Return the (x, y) coordinate for the center point of the cell that contains the specified text.  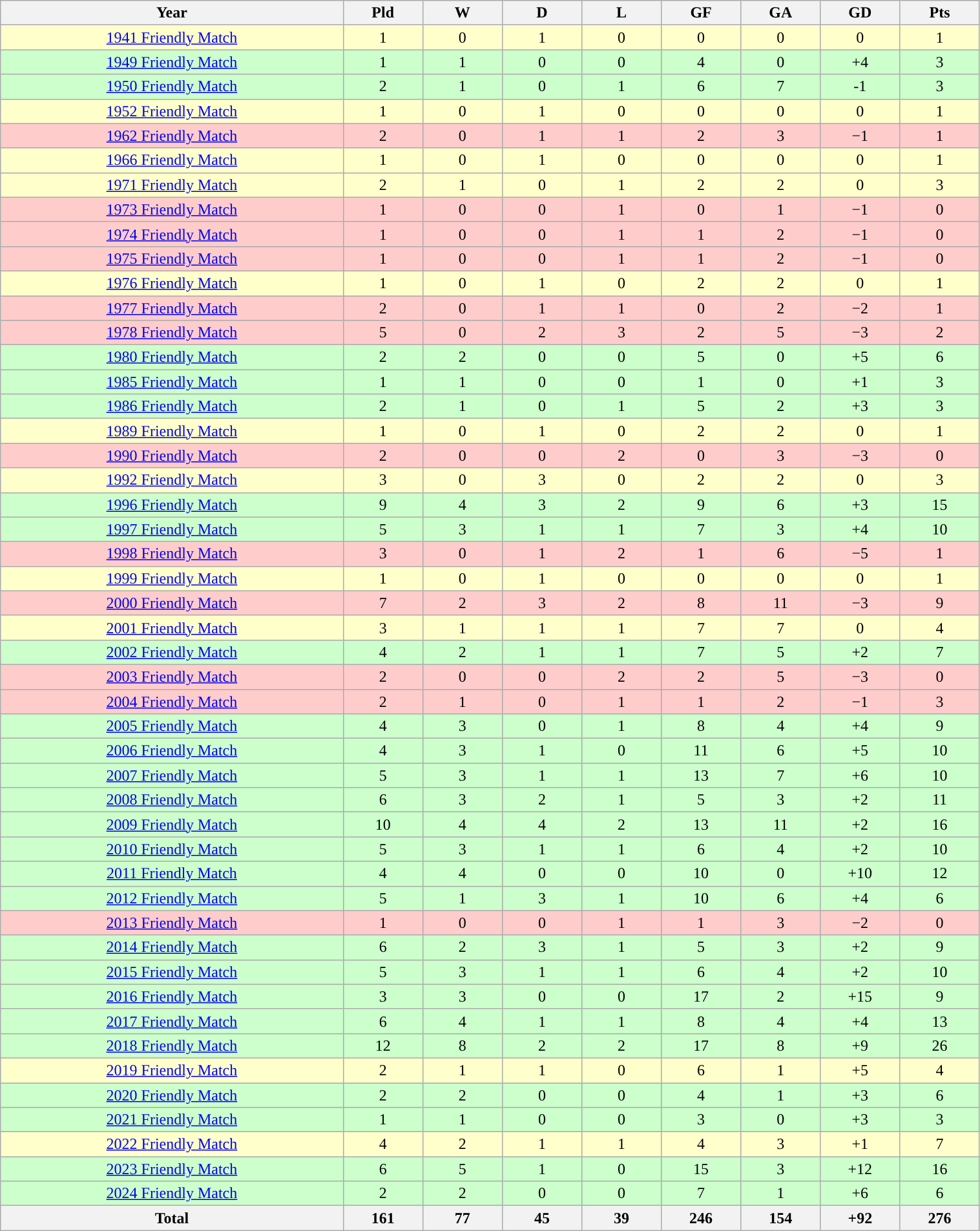
2023 Friendly Match (172, 1169)
−5 (860, 554)
1975 Friendly Match (172, 258)
2002 Friendly Match (172, 652)
2024 Friendly Match (172, 1194)
45 (541, 1218)
77 (463, 1218)
1980 Friendly Match (172, 357)
39 (621, 1218)
246 (702, 1218)
1978 Friendly Match (172, 333)
2014 Friendly Match (172, 947)
1990 Friendly Match (172, 456)
-1 (860, 87)
+12 (860, 1169)
1950 Friendly Match (172, 87)
1985 Friendly Match (172, 382)
1971 Friendly Match (172, 185)
D (541, 13)
2015 Friendly Match (172, 972)
+9 (860, 1046)
+92 (860, 1218)
1962 Friendly Match (172, 136)
2009 Friendly Match (172, 825)
2006 Friendly Match (172, 751)
26 (939, 1046)
1999 Friendly Match (172, 578)
GA (780, 13)
L (621, 13)
Total (172, 1218)
+15 (860, 996)
1976 Friendly Match (172, 283)
276 (939, 1218)
1966 Friendly Match (172, 160)
161 (382, 1218)
2016 Friendly Match (172, 996)
2022 Friendly Match (172, 1144)
1977 Friendly Match (172, 308)
Pts (939, 13)
2003 Friendly Match (172, 677)
1986 Friendly Match (172, 406)
2018 Friendly Match (172, 1046)
2010 Friendly Match (172, 849)
2000 Friendly Match (172, 603)
W (463, 13)
2008 Friendly Match (172, 800)
1997 Friendly Match (172, 529)
1973 Friendly Match (172, 209)
GF (702, 13)
1996 Friendly Match (172, 505)
GD (860, 13)
Pld (382, 13)
1949 Friendly Match (172, 62)
2012 Friendly Match (172, 898)
1992 Friendly Match (172, 480)
+10 (860, 874)
2001 Friendly Match (172, 627)
2020 Friendly Match (172, 1095)
1941 Friendly Match (172, 37)
2005 Friendly Match (172, 726)
2007 Friendly Match (172, 775)
154 (780, 1218)
1998 Friendly Match (172, 554)
2011 Friendly Match (172, 874)
1952 Friendly Match (172, 111)
2013 Friendly Match (172, 923)
2019 Friendly Match (172, 1070)
2017 Friendly Match (172, 1021)
Year (172, 13)
2004 Friendly Match (172, 701)
1989 Friendly Match (172, 431)
2021 Friendly Match (172, 1120)
1974 Friendly Match (172, 234)
